Identify which cell holds the provided text, then report its [X, Y] central coordinate. 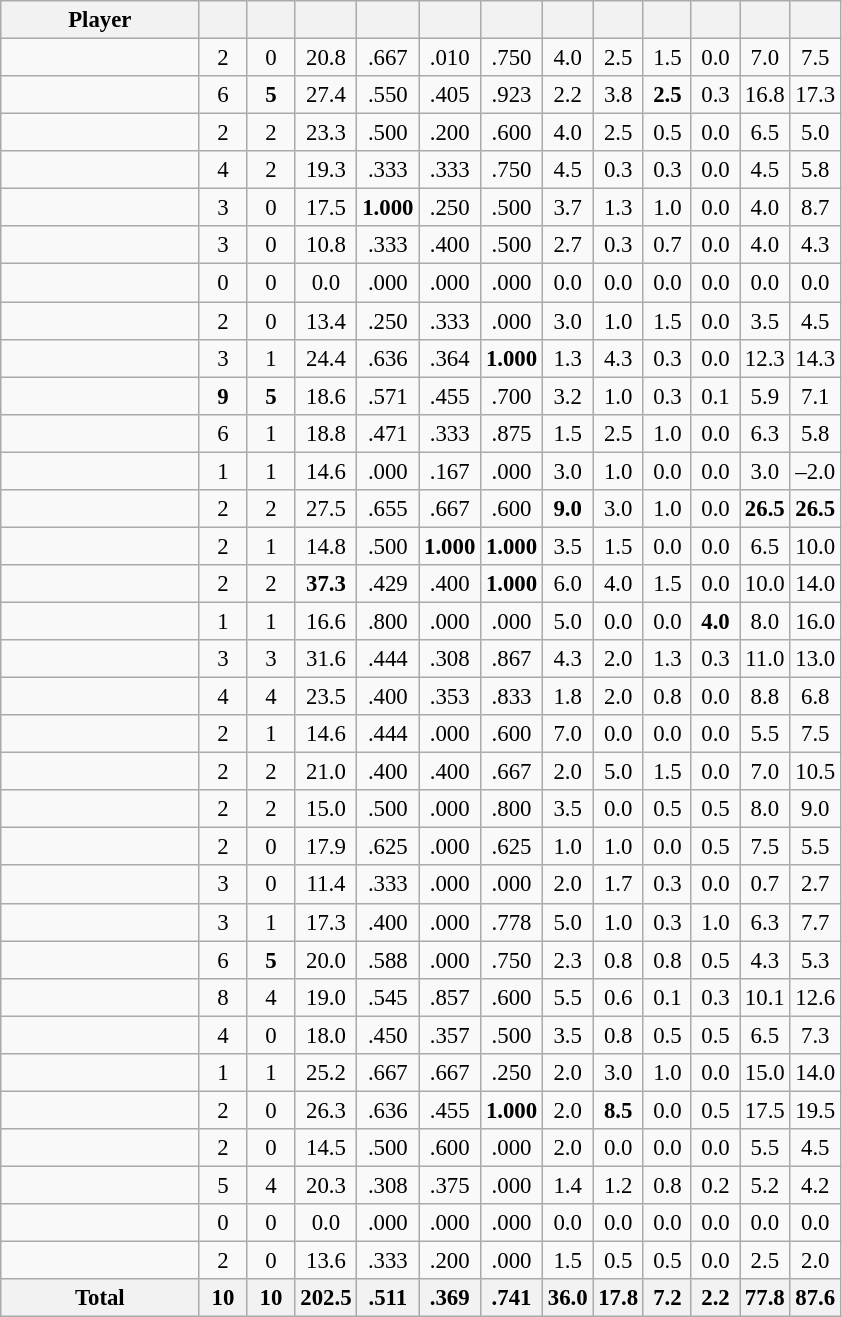
.778 [512, 922]
18.0 [326, 1035]
5.3 [815, 960]
26.3 [326, 1110]
.923 [512, 95]
1.8 [567, 697]
.655 [388, 509]
37.3 [326, 584]
.700 [512, 396]
.857 [450, 997]
8.5 [618, 1110]
18.6 [326, 396]
Total [100, 1298]
77.8 [765, 1298]
7.3 [815, 1035]
.588 [388, 960]
14.5 [326, 1148]
23.5 [326, 697]
17.8 [618, 1298]
8.7 [815, 208]
27.5 [326, 509]
.405 [450, 95]
13.6 [326, 1261]
.545 [388, 997]
21.0 [326, 772]
20.8 [326, 58]
.364 [450, 358]
.550 [388, 95]
12.6 [815, 997]
8.8 [765, 697]
.741 [512, 1298]
13.0 [815, 659]
6.8 [815, 697]
1.4 [567, 1185]
.571 [388, 396]
19.3 [326, 170]
11.0 [765, 659]
6.0 [567, 584]
1.2 [618, 1185]
3.8 [618, 95]
16.0 [815, 621]
13.4 [326, 321]
87.6 [815, 1298]
.867 [512, 659]
14.3 [815, 358]
.429 [388, 584]
Player [100, 20]
27.4 [326, 95]
.875 [512, 433]
20.0 [326, 960]
0.2 [715, 1185]
11.4 [326, 885]
7.1 [815, 396]
17.9 [326, 847]
20.3 [326, 1185]
.511 [388, 1298]
23.3 [326, 133]
10.5 [815, 772]
14.8 [326, 546]
3.2 [567, 396]
.450 [388, 1035]
.167 [450, 471]
.357 [450, 1035]
10.8 [326, 245]
9 [223, 396]
.471 [388, 433]
2.3 [567, 960]
1.7 [618, 885]
4.2 [815, 1185]
–2.0 [815, 471]
.375 [450, 1185]
.833 [512, 697]
19.0 [326, 997]
12.3 [765, 358]
.010 [450, 58]
.353 [450, 697]
25.2 [326, 1073]
3.7 [567, 208]
8 [223, 997]
31.6 [326, 659]
.369 [450, 1298]
10.1 [765, 997]
19.5 [815, 1110]
36.0 [567, 1298]
5.2 [765, 1185]
7.2 [667, 1298]
16.6 [326, 621]
16.8 [765, 95]
5.9 [765, 396]
24.4 [326, 358]
18.8 [326, 433]
0.6 [618, 997]
202.5 [326, 1298]
7.7 [815, 922]
